Locate the cell with the specified text and output its (x, y) center coordinate. 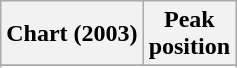
Chart (2003) (72, 34)
Peakposition (189, 34)
